Detect which cell encompasses the target text, then output its (x, y) center coordinate. 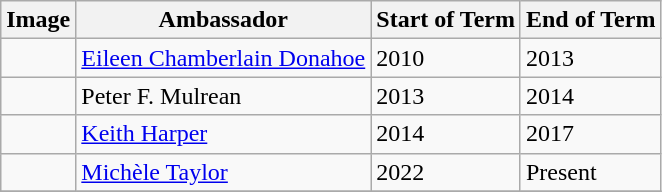
Present (590, 172)
2010 (446, 58)
Keith Harper (224, 134)
Image (38, 20)
2017 (590, 134)
Ambassador (224, 20)
Peter F. Mulrean (224, 96)
Start of Term (446, 20)
Eileen Chamberlain Donahoe (224, 58)
Michèle Taylor (224, 172)
End of Term (590, 20)
2022 (446, 172)
